Identify which cell holds the provided text, then report its (X, Y) central coordinate. 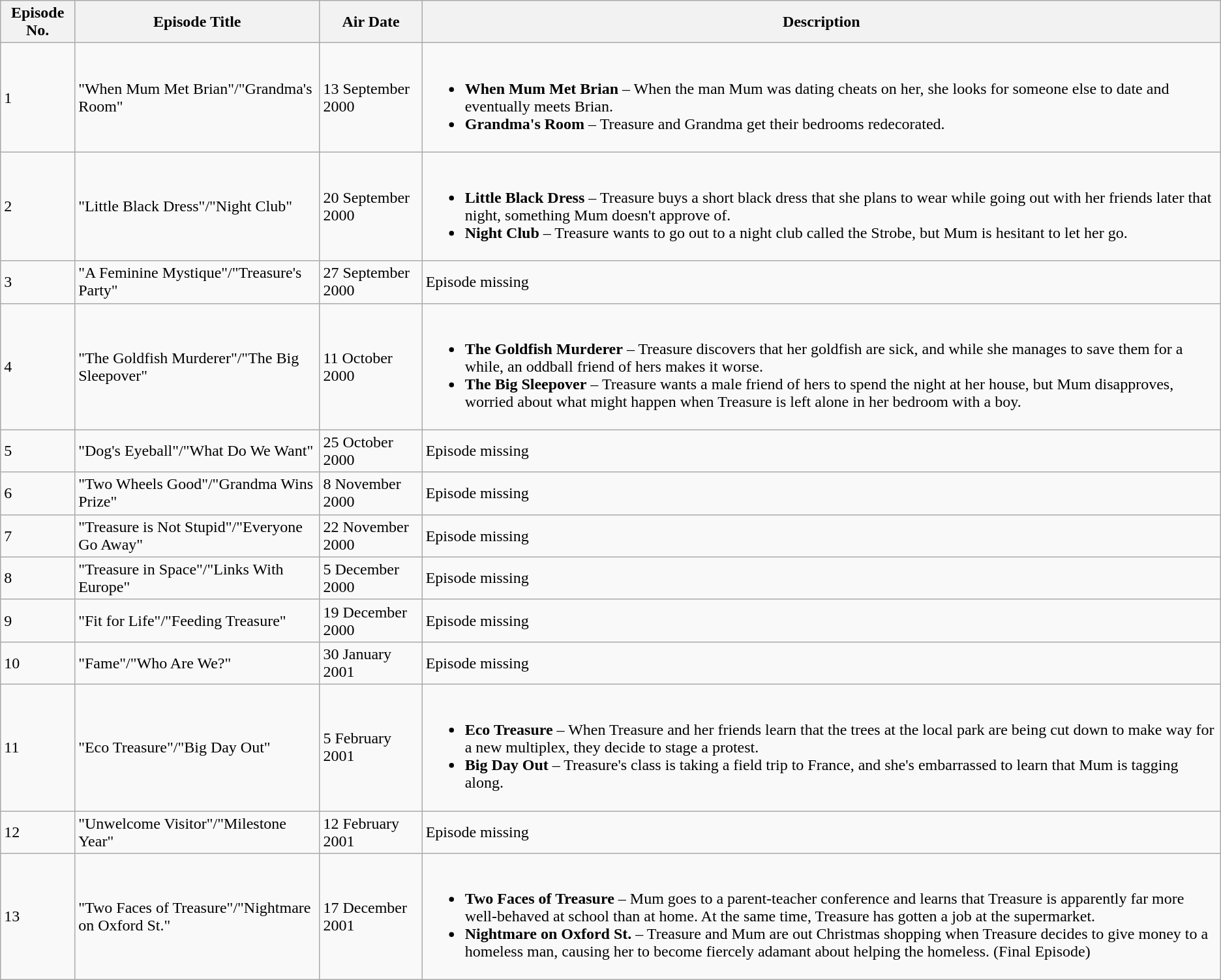
"The Goldfish Murderer"/"The Big Sleepover" (197, 366)
"Treasure is Not Stupid"/"Everyone Go Away" (197, 536)
Air Date (370, 22)
10 (38, 662)
17 December 2001 (370, 917)
"Two Wheels Good"/"Grandma Wins Prize" (197, 493)
"A Feminine Mystique"/"Treasure's Party" (197, 282)
4 (38, 366)
"Fit for Life"/"Feeding Treasure" (197, 621)
5 (38, 451)
"Eco Treasure"/"Big Day Out" (197, 747)
19 December 2000 (370, 621)
6 (38, 493)
"When Mum Met Brian"/"Grandma's Room" (197, 98)
"Fame"/"Who Are We?" (197, 662)
Episode Title (197, 22)
"Unwelcome Visitor"/"Milestone Year" (197, 832)
"Dog's Eyeball"/"What Do We Want" (197, 451)
1 (38, 98)
13 September 2000 (370, 98)
8 November 2000 (370, 493)
"Two Faces of Treasure"/"Nightmare on Oxford St." (197, 917)
9 (38, 621)
11 (38, 747)
7 (38, 536)
2 (38, 206)
"Little Black Dress"/"Night Club" (197, 206)
"Treasure in Space"/"Links With Europe" (197, 578)
25 October 2000 (370, 451)
12 (38, 832)
30 January 2001 (370, 662)
3 (38, 282)
12 February 2001 (370, 832)
Episode No. (38, 22)
11 October 2000 (370, 366)
22 November 2000 (370, 536)
13 (38, 917)
5 February 2001 (370, 747)
27 September 2000 (370, 282)
Description (821, 22)
5 December 2000 (370, 578)
20 September 2000 (370, 206)
8 (38, 578)
